Locate the cell with the specified text and output its [x, y] center coordinate. 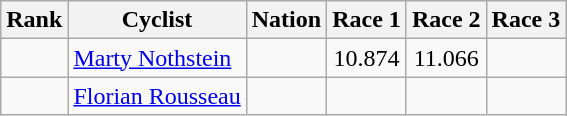
Race 3 [526, 20]
Cyclist [157, 20]
10.874 [367, 58]
Marty Nothstein [157, 58]
Race 1 [367, 20]
11.066 [446, 58]
Race 2 [446, 20]
Florian Rousseau [157, 96]
Nation [286, 20]
Rank [34, 20]
